From the cell containing the given text, extract its center point as [X, Y] coordinate. 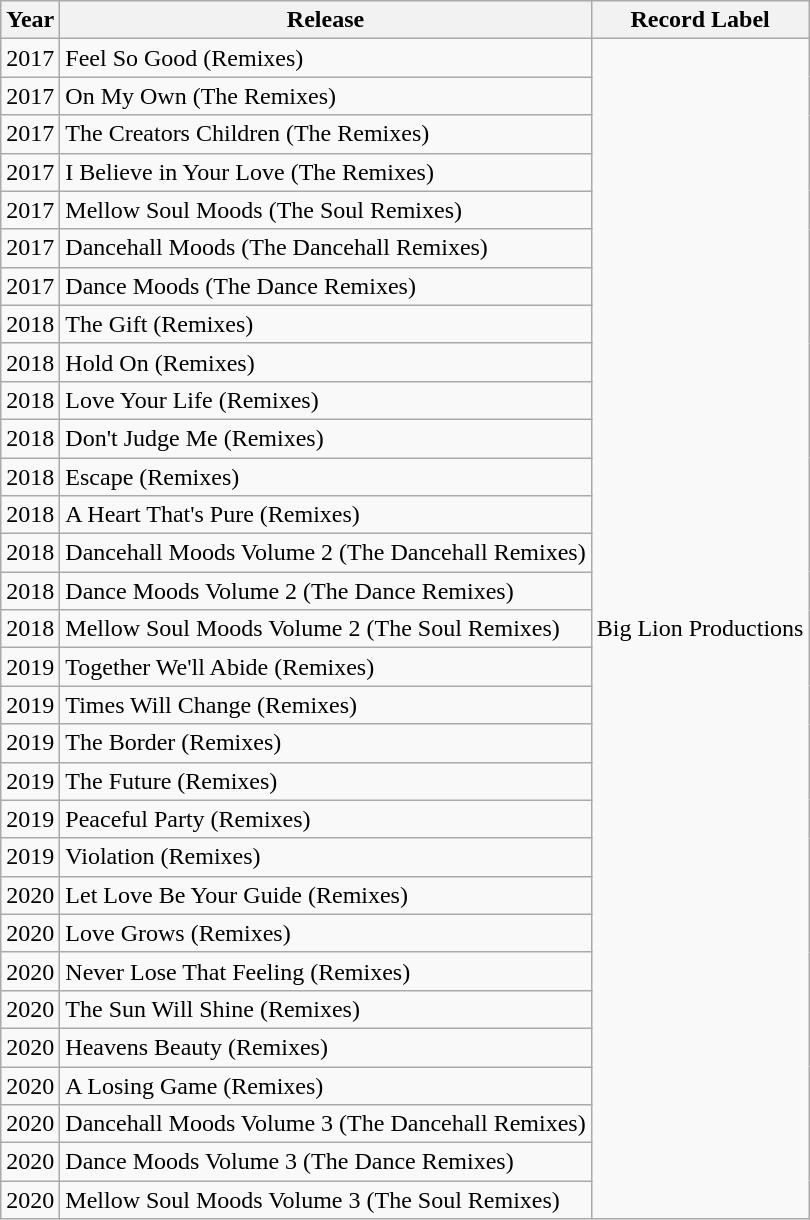
Dance Moods Volume 2 (The Dance Remixes) [326, 591]
Together We'll Abide (Remixes) [326, 667]
The Creators Children (The Remixes) [326, 134]
A Losing Game (Remixes) [326, 1085]
Love Your Life (Remixes) [326, 400]
Mellow Soul Moods Volume 2 (The Soul Remixes) [326, 629]
Escape (Remixes) [326, 477]
Mellow Soul Moods (The Soul Remixes) [326, 210]
Record Label [700, 20]
Love Grows (Remixes) [326, 933]
A Heart That's Pure (Remixes) [326, 515]
Let Love Be Your Guide (Remixes) [326, 895]
On My Own (The Remixes) [326, 96]
The Gift (Remixes) [326, 324]
Peaceful Party (Remixes) [326, 819]
Dancehall Moods (The Dancehall Remixes) [326, 248]
Mellow Soul Moods Volume 3 (The Soul Remixes) [326, 1200]
I Believe in Your Love (The Remixes) [326, 172]
Never Lose That Feeling (Remixes) [326, 971]
Heavens Beauty (Remixes) [326, 1047]
The Border (Remixes) [326, 743]
Dancehall Moods Volume 3 (The Dancehall Remixes) [326, 1124]
The Sun Will Shine (Remixes) [326, 1009]
Violation (Remixes) [326, 857]
Big Lion Productions [700, 629]
Hold On (Remixes) [326, 362]
Release [326, 20]
Don't Judge Me (Remixes) [326, 438]
The Future (Remixes) [326, 781]
Dance Moods Volume 3 (The Dance Remixes) [326, 1162]
Dance Moods (The Dance Remixes) [326, 286]
Dancehall Moods Volume 2 (The Dancehall Remixes) [326, 553]
Year [30, 20]
Times Will Change (Remixes) [326, 705]
Feel So Good (Remixes) [326, 58]
